Determine the (X, Y) coordinate at the center of the cell enclosing the given text.  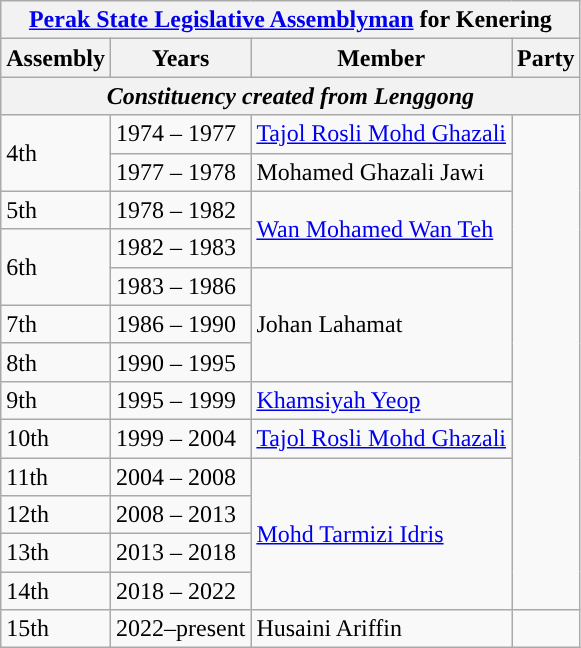
2018 – 2022 (180, 591)
1983 – 1986 (180, 286)
1990 – 1995 (180, 362)
9th (56, 400)
7th (56, 324)
1999 – 2004 (180, 438)
1995 – 1999 (180, 400)
Constituency created from Lenggong (290, 96)
Husaini Ariffin (382, 629)
2008 – 2013 (180, 515)
Mohd Tarmizi Idris (382, 534)
1974 – 1977 (180, 134)
1986 – 1990 (180, 324)
8th (56, 362)
2022–present (180, 629)
14th (56, 591)
Perak State Legislative Assemblyman for Kenering (290, 20)
Party (546, 58)
Years (180, 58)
2004 – 2008 (180, 477)
1977 – 1978 (180, 172)
2013 – 2018 (180, 553)
12th (56, 515)
Mohamed Ghazali Jawi (382, 172)
Wan Mohamed Wan Teh (382, 229)
1982 – 1983 (180, 248)
11th (56, 477)
Khamsiyah Yeop (382, 400)
15th (56, 629)
Assembly (56, 58)
Johan Lahamat (382, 324)
10th (56, 438)
6th (56, 267)
1978 – 1982 (180, 210)
4th (56, 153)
Member (382, 58)
5th (56, 210)
13th (56, 553)
